For the text-containing cell, return its midpoint in (X, Y) coordinate format. 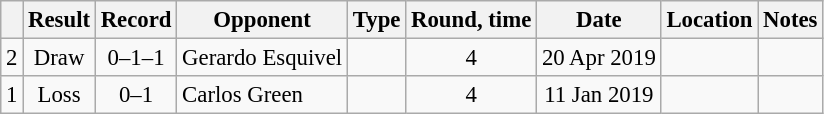
11 Jan 2019 (599, 95)
Carlos Green (262, 95)
Draw (60, 58)
Date (599, 20)
Opponent (262, 20)
Type (376, 20)
Gerardo Esquivel (262, 58)
0–1 (136, 95)
1 (12, 95)
2 (12, 58)
Result (60, 20)
20 Apr 2019 (599, 58)
Loss (60, 95)
Location (710, 20)
Record (136, 20)
Round, time (472, 20)
0–1–1 (136, 58)
Notes (790, 20)
